For the text-containing cell, return its midpoint in (x, y) coordinate format. 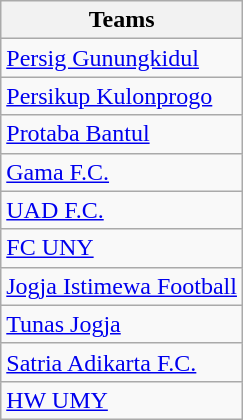
Teams (122, 20)
Satria Adikarta F.C. (122, 362)
FC UNY (122, 248)
Persikup Kulonprogo (122, 96)
Tunas Jogja (122, 324)
Protaba Bantul (122, 134)
Gama F.C. (122, 172)
Persig Gunungkidul (122, 58)
HW UMY (122, 400)
Jogja Istimewa Football (122, 286)
UAD F.C. (122, 210)
